Search for the cell housing the specified text and yield its (X, Y) center coordinate. 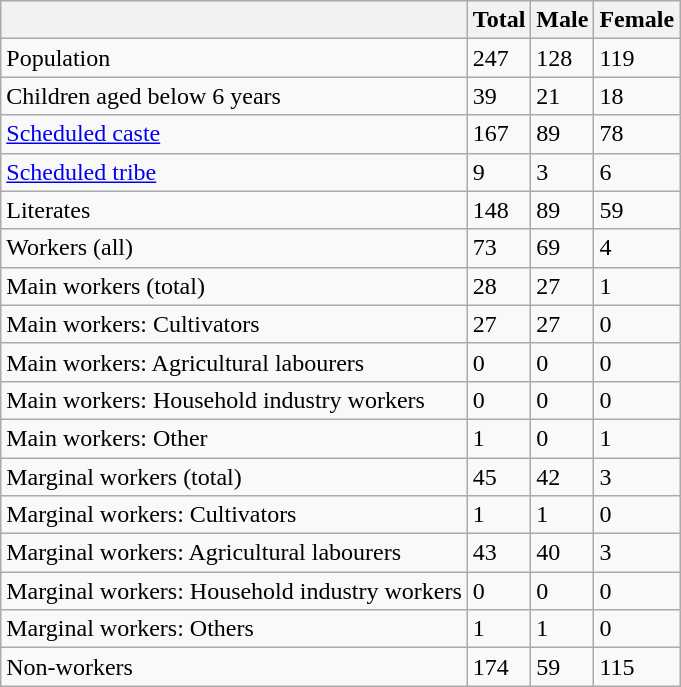
Marginal workers: Others (234, 629)
Children aged below 6 years (234, 96)
Main workers: Household industry workers (234, 400)
Female (637, 20)
Marginal workers (total) (234, 477)
69 (562, 248)
Marginal workers: Cultivators (234, 515)
Main workers (total) (234, 286)
21 (562, 96)
167 (499, 134)
6 (637, 172)
28 (499, 286)
Population (234, 58)
174 (499, 667)
247 (499, 58)
Scheduled caste (234, 134)
43 (499, 553)
115 (637, 667)
73 (499, 248)
18 (637, 96)
Main workers: Agricultural labourers (234, 362)
Literates (234, 210)
42 (562, 477)
Main workers: Cultivators (234, 324)
45 (499, 477)
Marginal workers: Agricultural labourers (234, 553)
119 (637, 58)
9 (499, 172)
Total (499, 20)
39 (499, 96)
78 (637, 134)
Non-workers (234, 667)
128 (562, 58)
Marginal workers: Household industry workers (234, 591)
Scheduled tribe (234, 172)
4 (637, 248)
148 (499, 210)
40 (562, 553)
Workers (all) (234, 248)
Main workers: Other (234, 438)
Male (562, 20)
